Pinpoint the cell where the given text exists, returning its (x, y) midpoint coordinate. 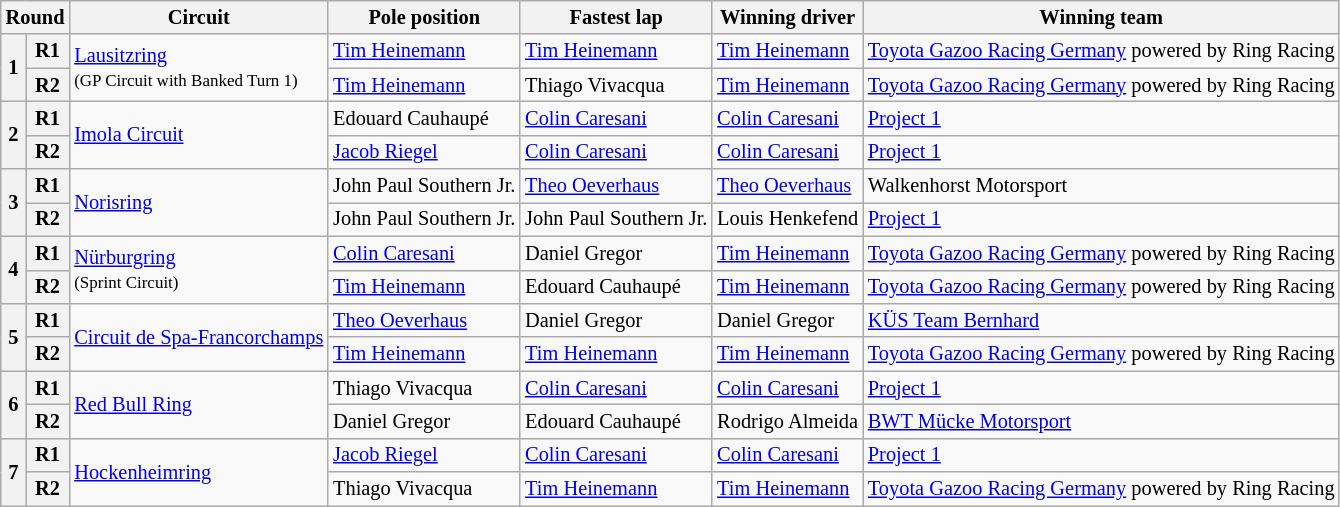
Lausitzring(GP Circuit with Banked Turn 1) (198, 68)
BWT Mücke Motorsport (1102, 421)
Circuit (198, 17)
5 (14, 336)
7 (14, 472)
Winning team (1102, 17)
Red Bull Ring (198, 404)
Rodrigo Almeida (788, 421)
Round (36, 17)
Nürburgring(Sprint Circuit) (198, 270)
Pole position (424, 17)
2 (14, 134)
3 (14, 202)
Fastest lap (616, 17)
KÜS Team Bernhard (1102, 320)
Louis Henkefend (788, 219)
Circuit de Spa-Francorchamps (198, 336)
Norisring (198, 202)
Imola Circuit (198, 134)
Winning driver (788, 17)
Walkenhorst Motorsport (1102, 186)
6 (14, 404)
4 (14, 270)
1 (14, 68)
Hockenheimring (198, 472)
